Scan for the cell matching the given text and deliver its [x, y] coordinate at center. 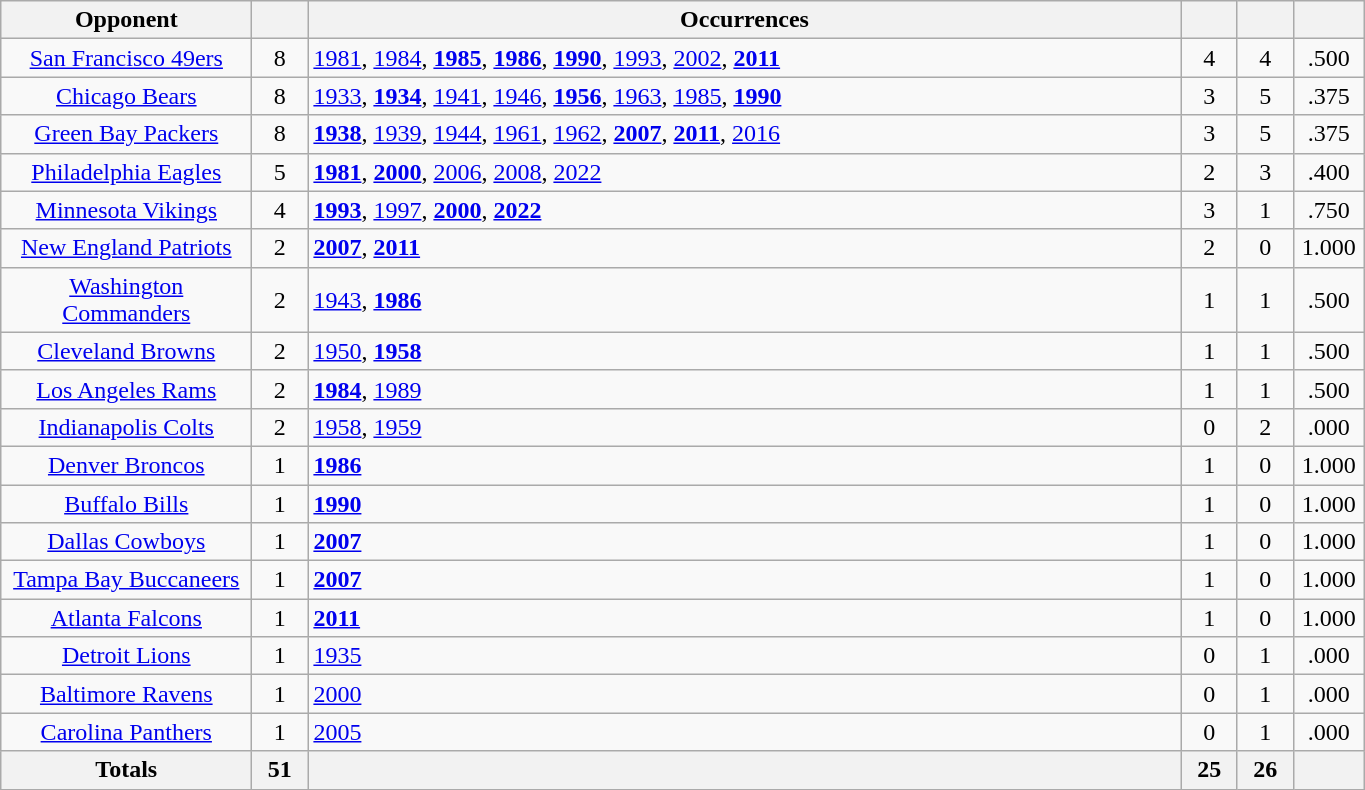
25 [1209, 770]
Baltimore Ravens [126, 694]
2000 [744, 694]
Carolina Panthers [126, 732]
San Francisco 49ers [126, 58]
Occurrences [744, 20]
Washington Commanders [126, 300]
1993, 1997, 2000, 2022 [744, 210]
2005 [744, 732]
Chicago Bears [126, 96]
1981, 2000, 2006, 2008, 2022 [744, 172]
Minnesota Vikings [126, 210]
Philadelphia Eagles [126, 172]
1981, 1984, 1985, 1986, 1990, 1993, 2002, 2011 [744, 58]
New England Patriots [126, 248]
Green Bay Packers [126, 134]
26 [1265, 770]
1984, 1989 [744, 389]
Cleveland Browns [126, 351]
1958, 1959 [744, 427]
Atlanta Falcons [126, 618]
1950, 1958 [744, 351]
Los Angeles Rams [126, 389]
Detroit Lions [126, 656]
1986 [744, 465]
Totals [126, 770]
Indianapolis Colts [126, 427]
Tampa Bay Buccaneers [126, 580]
Dallas Cowboys [126, 542]
1935 [744, 656]
1938, 1939, 1944, 1961, 1962, 2007, 2011, 2016 [744, 134]
Buffalo Bills [126, 503]
2007, 2011 [744, 248]
1943, 1986 [744, 300]
1990 [744, 503]
.400 [1328, 172]
Denver Broncos [126, 465]
51 [280, 770]
Opponent [126, 20]
1933, 1934, 1941, 1946, 1956, 1963, 1985, 1990 [744, 96]
.750 [1328, 210]
2011 [744, 618]
